Extract the (x, y) coordinate from the center of the cell holding the provided text.  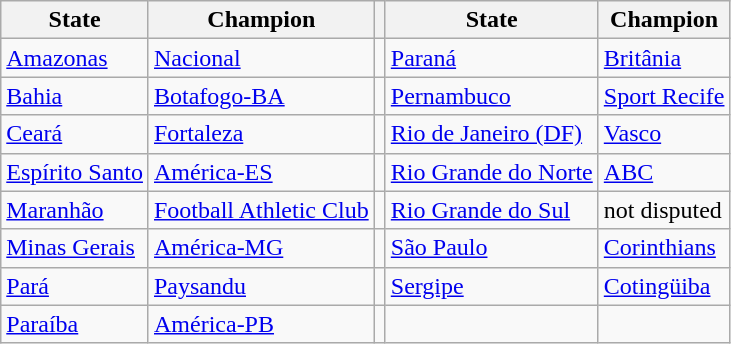
Pará (75, 286)
Pernambuco (492, 96)
Fortaleza (261, 134)
Corinthians (664, 248)
Vasco (664, 134)
Britânia (664, 58)
Espírito Santo (75, 172)
Amazonas (75, 58)
Rio Grande do Norte (492, 172)
América-PB (261, 324)
Ceará (75, 134)
São Paulo (492, 248)
Paysandu (261, 286)
América-ES (261, 172)
Paraíba (75, 324)
Nacional (261, 58)
Bahia (75, 96)
Rio Grande do Sul (492, 210)
América-MG (261, 248)
Botafogo-BA (261, 96)
ABC (664, 172)
Rio de Janeiro (DF) (492, 134)
not disputed (664, 210)
Football Athletic Club (261, 210)
Sport Recife (664, 96)
Cotingüiba (664, 286)
Maranhão (75, 210)
Paraná (492, 58)
Sergipe (492, 286)
Minas Gerais (75, 248)
